Locate the cell with the specified text and output its (x, y) center coordinate. 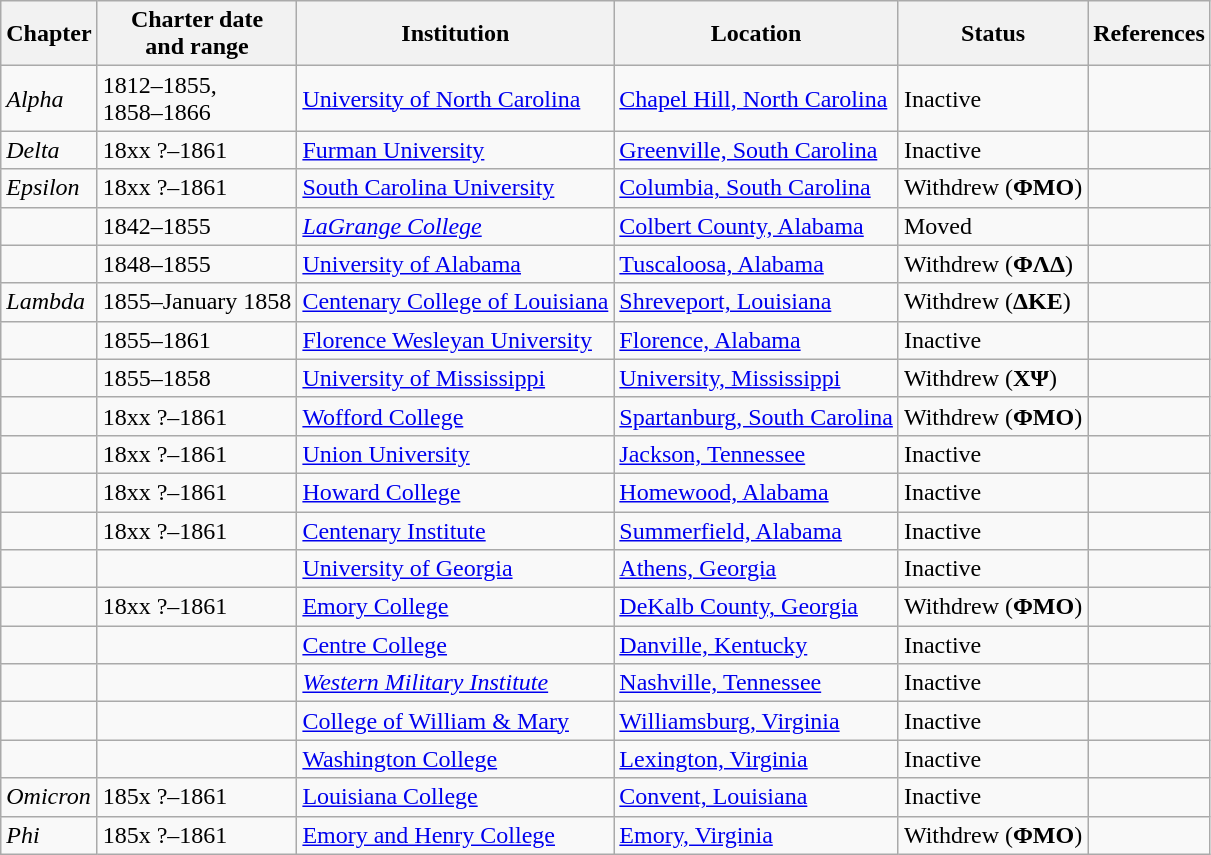
University of Mississippi (456, 378)
Emory College (456, 607)
Convent, Louisiana (756, 797)
1855–January 1858 (197, 302)
University of Alabama (456, 264)
Withdrew (ΔΚΕ) (992, 302)
Shreveport, Louisiana (756, 302)
Columbia, South Carolina (756, 188)
University of North Carolina (456, 98)
Alpha (49, 98)
Tuscaloosa, Alabama (756, 264)
Florence Wesleyan University (456, 340)
Florence, Alabama (756, 340)
University of Georgia (456, 569)
Athens, Georgia (756, 569)
University, Mississippi (756, 378)
Louisiana College (456, 797)
Institution (456, 34)
Colbert County, Alabama (756, 226)
Centre College (456, 645)
Howard College (456, 492)
1842–1855 (197, 226)
Greenville, South Carolina (756, 150)
College of William & Mary (456, 721)
Union University (456, 454)
1812–1855,1858–1866 (197, 98)
1855–1858 (197, 378)
Emory and Henry College (456, 835)
Centenary College of Louisiana (456, 302)
Withdrew (ΦΛΔ) (992, 264)
Spartanburg, South Carolina (756, 416)
Chapter (49, 34)
Furman University (456, 150)
Epsilon (49, 188)
Jackson, Tennessee (756, 454)
DeKalb County, Georgia (756, 607)
Summerfield, Alabama (756, 531)
1855–1861 (197, 340)
Danville, Kentucky (756, 645)
Lambda (49, 302)
Delta (49, 150)
Wofford College (456, 416)
Nashville, Tennessee (756, 683)
LaGrange College (456, 226)
Status (992, 34)
Lexington, Virginia (756, 759)
Homewood, Alabama (756, 492)
Western Military Institute (456, 683)
Phi (49, 835)
South Carolina University (456, 188)
Omicron (49, 797)
Charter dateand range (197, 34)
Withdrew (ΧΨ) (992, 378)
Williamsburg, Virginia (756, 721)
Moved (992, 226)
Centenary Institute (456, 531)
1848–1855 (197, 264)
References (1150, 34)
Washington College (456, 759)
Emory, Virginia (756, 835)
Location (756, 34)
Chapel Hill, North Carolina (756, 98)
